Search for the cell housing the specified text and yield its (x, y) center coordinate. 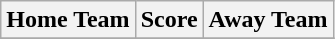
Home Team (68, 20)
Away Team (268, 20)
Score (169, 20)
